Extract the [X, Y] coordinate from the center of the cell holding the provided text.  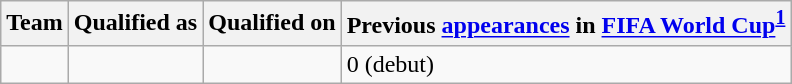
Team [35, 24]
0 (debut) [566, 64]
Qualified on [272, 24]
Previous appearances in FIFA World Cup1 [566, 24]
Qualified as [135, 24]
